Capture the cell that displays the provided text and extract its (X, Y) central coordinate. 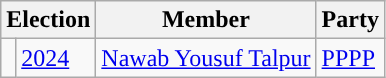
Member (206, 20)
Party (350, 20)
2024 (56, 58)
PPPP (350, 58)
Nawab Yousuf Talpur (206, 58)
Election (48, 20)
